Provide the (x, y) coordinate of the cell's center where the given text is located.  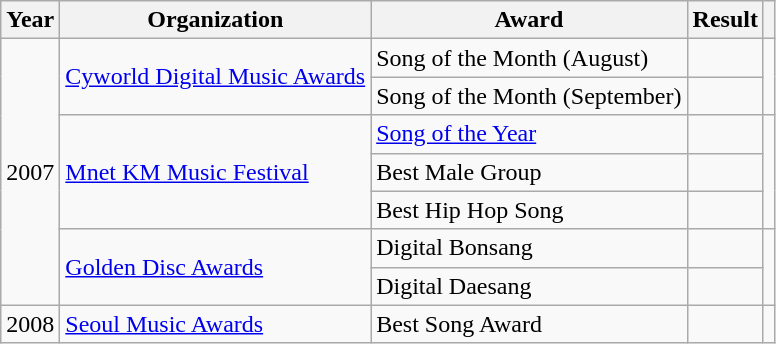
Award (529, 20)
Song of the Year (529, 134)
Song of the Month (August) (529, 58)
Best Male Group (529, 172)
Digital Daesang (529, 286)
Mnet KM Music Festival (216, 172)
Year (30, 20)
2007 (30, 172)
Best Song Award (529, 324)
2008 (30, 324)
Song of the Month (September) (529, 96)
Digital Bonsang (529, 248)
Best Hip Hop Song (529, 210)
Golden Disc Awards (216, 267)
Cyworld Digital Music Awards (216, 77)
Result (725, 20)
Seoul Music Awards (216, 324)
Organization (216, 20)
